Return (X, Y) of the center of cell containing provided text 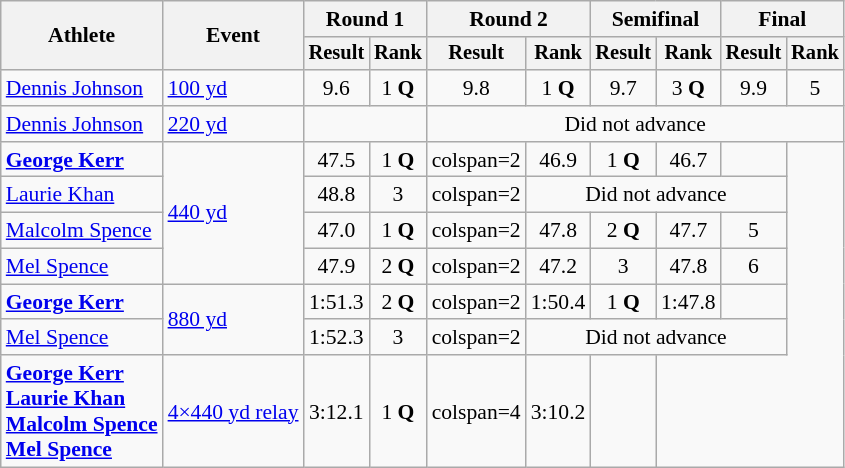
9.8 (476, 88)
3 Q (688, 88)
48.8 (337, 195)
Event (234, 36)
Final (782, 19)
1:52.3 (337, 338)
1:50.4 (558, 302)
440 yd (234, 213)
Round 1 (366, 19)
47.5 (337, 160)
3:10.2 (558, 411)
47.7 (688, 231)
6 (754, 267)
46.7 (688, 160)
9.6 (337, 88)
Semifinal (655, 19)
Malcolm Spence (82, 231)
1:47.8 (688, 302)
9.9 (754, 88)
47.9 (337, 267)
880 yd (234, 320)
Laurie Khan (82, 195)
3:12.1 (337, 411)
colspan=4 (476, 411)
Athlete (82, 36)
Round 2 (509, 19)
220 yd (234, 124)
47.0 (337, 231)
46.9 (558, 160)
1:51.3 (337, 302)
100 yd (234, 88)
George KerrLaurie KhanMalcolm SpenceMel Spence (82, 411)
4×440 yd relay (234, 411)
47.2 (558, 267)
9.7 (623, 88)
